Capture the cell that displays the provided text and extract its [x, y] central coordinate. 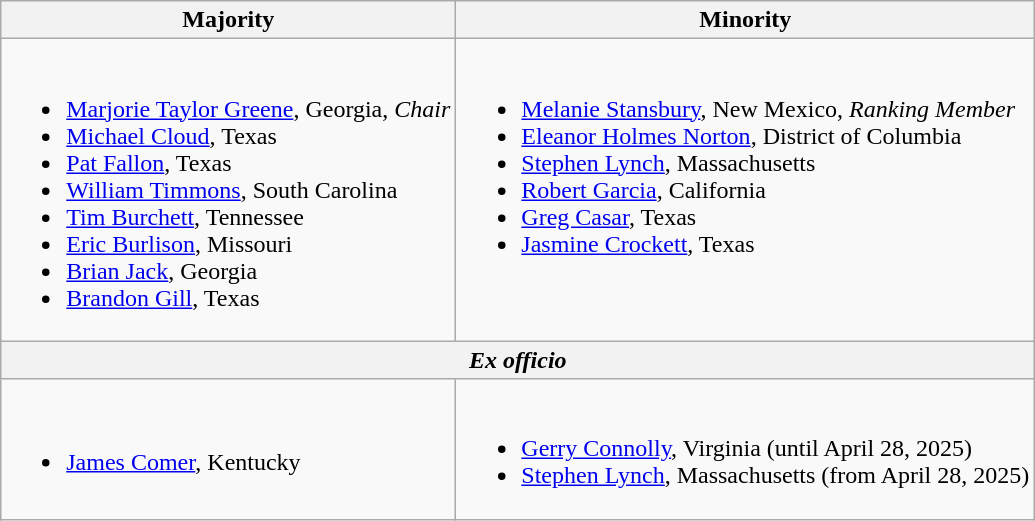
Gerry Connolly, Virginia (until April 28, 2025)Stephen Lynch, Massachusetts (from April 28, 2025) [746, 449]
James Comer, Kentucky [228, 449]
Minority [746, 20]
Ex officio [518, 360]
Majority [228, 20]
